Capture the cell that displays the provided text and extract its (x, y) central coordinate. 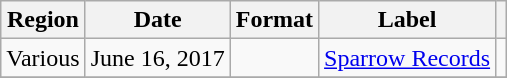
Region (43, 20)
Date (158, 20)
June 16, 2017 (158, 58)
Label (408, 20)
Format (274, 20)
Various (43, 58)
Sparrow Records (408, 58)
